Search for the cell housing the specified text and yield its (X, Y) center coordinate. 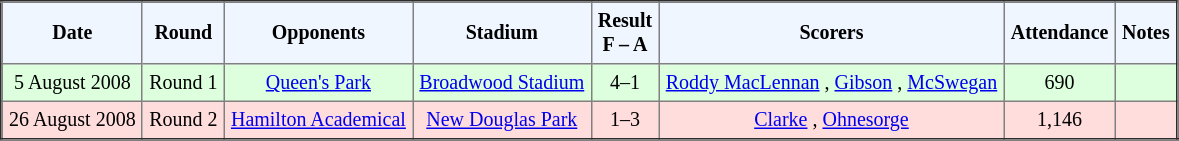
Queen's Park (318, 83)
New Douglas Park (502, 120)
Clarke , Ohnesorge (832, 120)
Attendance (1060, 33)
Broadwood Stadium (502, 83)
1–3 (625, 120)
Stadium (502, 33)
Round (183, 33)
Round 2 (183, 120)
Date (72, 33)
26 August 2008 (72, 120)
ResultF – A (625, 33)
1,146 (1060, 120)
4–1 (625, 83)
Roddy MacLennan , Gibson , McSwegan (832, 83)
Round 1 (183, 83)
Scorers (832, 33)
Notes (1146, 33)
Opponents (318, 33)
690 (1060, 83)
Hamilton Academical (318, 120)
5 August 2008 (72, 83)
